Locate the cell with the specified text and output its [X, Y] center coordinate. 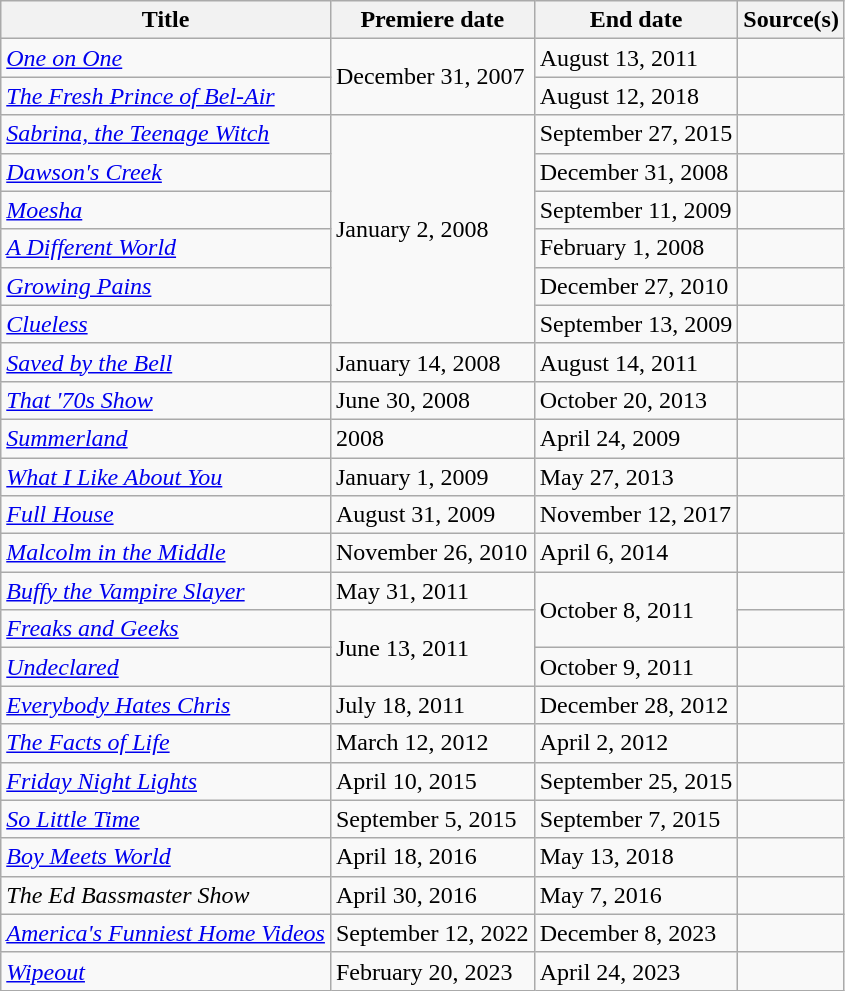
April 24, 2023 [636, 971]
Growing Pains [166, 286]
The Facts of Life [166, 743]
2008 [432, 438]
October 8, 2011 [636, 610]
April 30, 2016 [432, 895]
Saved by the Bell [166, 362]
June 30, 2008 [432, 400]
April 18, 2016 [432, 857]
May 7, 2016 [636, 895]
Sabrina, the Teenage Witch [166, 134]
The Ed Bassmaster Show [166, 895]
October 20, 2013 [636, 400]
April 24, 2009 [636, 438]
Malcolm in the Middle [166, 553]
May 13, 2018 [636, 857]
February 20, 2023 [432, 971]
January 2, 2008 [432, 229]
Freaks and Geeks [166, 629]
July 18, 2011 [432, 705]
Clueless [166, 324]
September 5, 2015 [432, 819]
Undeclared [166, 667]
Source(s) [792, 20]
December 31, 2007 [432, 77]
January 14, 2008 [432, 362]
September 11, 2009 [636, 210]
August 31, 2009 [432, 515]
Title [166, 20]
Wipeout [166, 971]
June 13, 2011 [432, 648]
Summerland [166, 438]
Boy Meets World [166, 857]
August 13, 2011 [636, 58]
February 1, 2008 [636, 248]
So Little Time [166, 819]
December 28, 2012 [636, 705]
Everybody Hates Chris [166, 705]
September 12, 2022 [432, 933]
March 12, 2012 [432, 743]
January 1, 2009 [432, 477]
Buffy the Vampire Slayer [166, 591]
November 26, 2010 [432, 553]
That '70s Show [166, 400]
September 25, 2015 [636, 781]
Moesha [166, 210]
September 27, 2015 [636, 134]
Premiere date [432, 20]
What I Like About You [166, 477]
April 10, 2015 [432, 781]
The Fresh Prince of Bel-Air [166, 96]
October 9, 2011 [636, 667]
December 31, 2008 [636, 172]
Full House [166, 515]
April 6, 2014 [636, 553]
April 2, 2012 [636, 743]
One on One [166, 58]
Dawson's Creek [166, 172]
A Different World [166, 248]
August 14, 2011 [636, 362]
Friday Night Lights [166, 781]
End date [636, 20]
September 7, 2015 [636, 819]
November 12, 2017 [636, 515]
December 8, 2023 [636, 933]
May 27, 2013 [636, 477]
May 31, 2011 [432, 591]
August 12, 2018 [636, 96]
America's Funniest Home Videos [166, 933]
September 13, 2009 [636, 324]
December 27, 2010 [636, 286]
